Identify which cell holds the provided text, then report its (x, y) central coordinate. 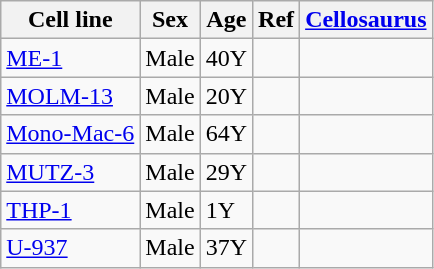
Cell line (70, 20)
Age (226, 20)
64Y (226, 134)
20Y (226, 96)
1Y (226, 210)
Ref (276, 20)
Cellosaurus (366, 20)
Mono-Mac-6 (70, 134)
U-937 (70, 248)
37Y (226, 248)
THP-1 (70, 210)
MUTZ-3 (70, 172)
MOLM-13 (70, 96)
Sex (170, 20)
29Y (226, 172)
ME-1 (70, 58)
40Y (226, 58)
